Find where the given text appears and provide that cell's center as [x, y] coordinate. 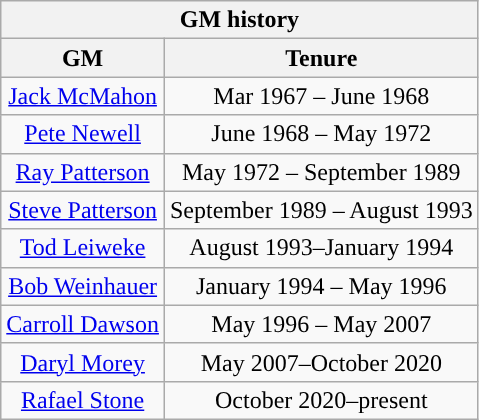
May 2007–October 2020 [321, 362]
Carroll Dawson [83, 324]
June 1968 – May 1972 [321, 134]
Bob Weinhauer [83, 286]
August 1993–January 1994 [321, 248]
Jack McMahon [83, 96]
Mar 1967 – June 1968 [321, 96]
Pete Newell [83, 134]
October 2020–present [321, 400]
GM [83, 58]
May 1996 – May 2007 [321, 324]
May 1972 – September 1989 [321, 172]
Rafael Stone [83, 400]
September 1989 – August 1993 [321, 210]
Ray Patterson [83, 172]
Tod Leiweke [83, 248]
GM history [240, 20]
January 1994 – May 1996 [321, 286]
Steve Patterson [83, 210]
Daryl Morey [83, 362]
Tenure [321, 58]
